From the cell containing the given text, extract its center point as [X, Y] coordinate. 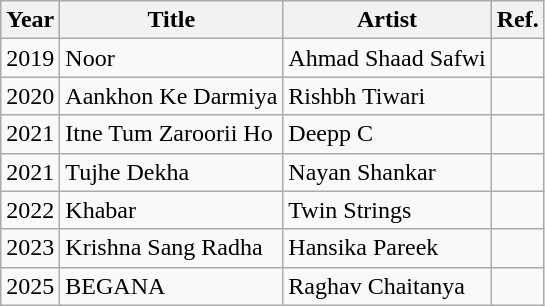
Artist [387, 20]
2020 [30, 96]
Krishna Sang Radha [172, 248]
Itne Tum Zaroorii Ho [172, 134]
Tujhe Dekha [172, 172]
Deepp C [387, 134]
2023 [30, 248]
Noor [172, 58]
2019 [30, 58]
Ahmad Shaad Safwi [387, 58]
Ref. [518, 20]
Twin Strings [387, 210]
2022 [30, 210]
Year [30, 20]
Nayan Shankar [387, 172]
2025 [30, 286]
Title [172, 20]
Hansika Pareek [387, 248]
Rishbh Tiwari [387, 96]
Raghav Chaitanya [387, 286]
Aankhon Ke Darmiya [172, 96]
BEGANA [172, 286]
Khabar [172, 210]
